For the text-containing cell, return its midpoint in [x, y] coordinate format. 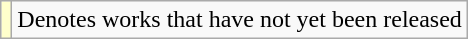
Denotes works that have not yet been released [240, 20]
